Find where the given text appears and provide that cell's center as (X, Y) coordinate. 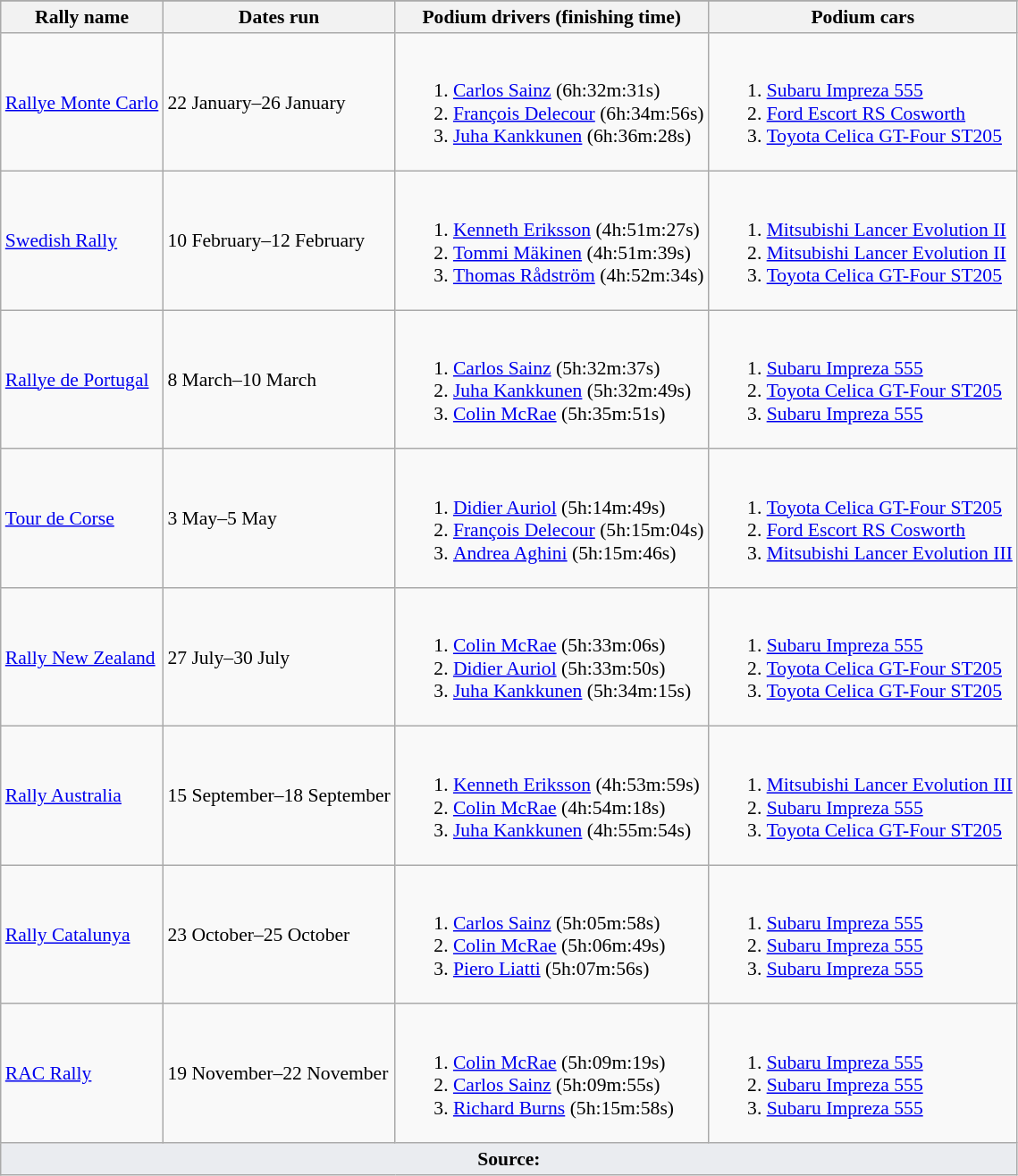
Mitsubishi Lancer Evolution IIMitsubishi Lancer Evolution IIToyota Celica GT-Four ST205 (863, 241)
Rally New Zealand (82, 658)
Rallye Monte Carlo (82, 102)
8 March–10 March (279, 379)
Carlos Sainz (5h:05m:58s) Colin McRae (5h:06m:49s) Piero Liatti (5h:07m:56s) (552, 935)
Rally name (82, 17)
Toyota Celica GT-Four ST205Ford Escort RS CosworthMitsubishi Lancer Evolution III (863, 518)
Didier Auriol (5h:14m:49s) François Delecour (5h:15m:04s) Andrea Aghini (5h:15m:46s) (552, 518)
Swedish Rally (82, 241)
15 September–18 September (279, 795)
22 January–26 January (279, 102)
19 November–22 November (279, 1074)
Colin McRae (5h:33m:06s) Didier Auriol (5h:33m:50s) Juha Kankkunen (5h:34m:15s) (552, 658)
Kenneth Eriksson (4h:53m:59s) Colin McRae (4h:54m:18s) Juha Kankkunen (4h:55m:54s) (552, 795)
RAC Rally (82, 1074)
3 May–5 May (279, 518)
Subaru Impreza 555Toyota Celica GT-Four ST205Toyota Celica GT-Four ST205 (863, 658)
Subaru Impreza 555Ford Escort RS CosworthToyota Celica GT-Four ST205 (863, 102)
27 July–30 July (279, 658)
Source: (509, 1159)
Podium drivers (finishing time) (552, 17)
Carlos Sainz (6h:32m:31s) François Delecour (6h:34m:56s) Juha Kankkunen (6h:36m:28s) (552, 102)
Dates run (279, 17)
Colin McRae (5h:09m:19s) Carlos Sainz (5h:09m:55s) Richard Burns (5h:15m:58s) (552, 1074)
Mitsubishi Lancer Evolution IIISubaru Impreza 555Toyota Celica GT-Four ST205 (863, 795)
10 February–12 February (279, 241)
Subaru Impreza 555Toyota Celica GT-Four ST205Subaru Impreza 555 (863, 379)
Rallye de Portugal (82, 379)
Carlos Sainz (5h:32m:37s) Juha Kankkunen (5h:32m:49s) Colin McRae (5h:35m:51s) (552, 379)
Rally Catalunya (82, 935)
Podium cars (863, 17)
Kenneth Eriksson (4h:51m:27s) Tommi Mäkinen (4h:51m:39s) Thomas Rådström (4h:52m:34s) (552, 241)
23 October–25 October (279, 935)
Rally Australia (82, 795)
Tour de Corse (82, 518)
